Pinpoint the cell where the given text exists, returning its [X, Y] midpoint coordinate. 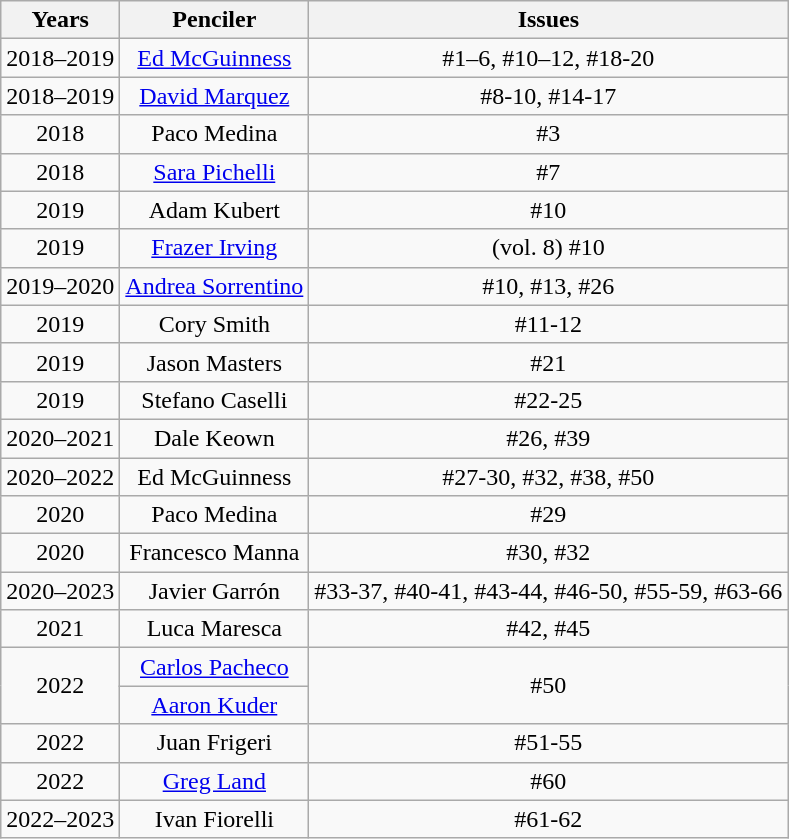
Cory Smith [214, 324]
#21 [548, 362]
Years [60, 20]
2020–2021 [60, 438]
Issues [548, 20]
#27-30, #32, #38, #50 [548, 477]
Carlos Pacheco [214, 667]
#61-62 [548, 819]
Luca Maresca [214, 629]
#42, #45 [548, 629]
#29 [548, 515]
#26, #39 [548, 438]
#1–6, #10–12, #18-20 [548, 58]
Aaron Kuder [214, 705]
#10 [548, 210]
2020–2022 [60, 477]
Adam Kubert [214, 210]
2022–2023 [60, 819]
#3 [548, 134]
Ivan Fiorelli [214, 819]
(vol. 8) #10 [548, 248]
#30, #32 [548, 553]
Dale Keown [214, 438]
Juan Frigeri [214, 743]
Sara Pichelli [214, 172]
Stefano Caselli [214, 400]
#7 [548, 172]
David Marquez [214, 96]
Penciler [214, 20]
#33-37, #40-41, #43-44, #46-50, #55-59, #63-66 [548, 591]
#11-12 [548, 324]
2020–2023 [60, 591]
Andrea Sorrentino [214, 286]
Francesco Manna [214, 553]
#8-10, #14-17 [548, 96]
Frazer Irving [214, 248]
#60 [548, 781]
#22-25 [548, 400]
#51-55 [548, 743]
#50 [548, 686]
#10, #13, #26 [548, 286]
2021 [60, 629]
2019–2020 [60, 286]
Greg Land [214, 781]
Javier Garrón [214, 591]
Jason Masters [214, 362]
